Detect which cell encompasses the target text, then output its (x, y) center coordinate. 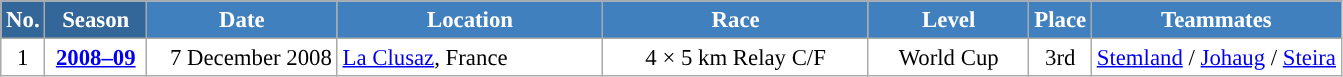
La Clusaz, France (470, 58)
No. (23, 20)
Season (96, 20)
4 × 5 km Relay C/F (736, 58)
1 (23, 58)
7 December 2008 (242, 58)
Teammates (1216, 20)
3rd (1060, 58)
Date (242, 20)
Stemland / Johaug / Steira (1216, 58)
Location (470, 20)
World Cup (948, 58)
Race (736, 20)
Level (948, 20)
Place (1060, 20)
2008–09 (96, 58)
